Capture the cell that displays the provided text and extract its [x, y] central coordinate. 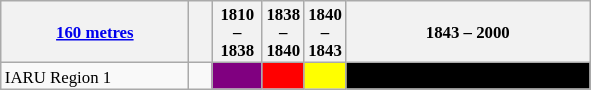
IARU Region 1 [95, 76]
1838 – 1840 [283, 32]
1810 – 1838 [237, 32]
160 metres [95, 32]
1840 – 1843 [325, 32]
1843 – 2000 [468, 32]
